For the text-containing cell, return its midpoint in (x, y) coordinate format. 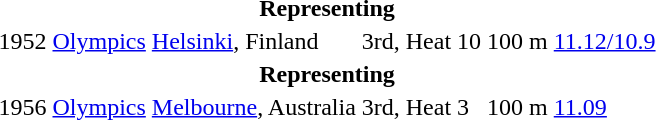
Olympics (99, 41)
100 m (518, 41)
Helsinki, Finland (254, 41)
3rd, Heat 10 (421, 41)
